Determine the (X, Y) coordinate at the center of the cell enclosing the given text.  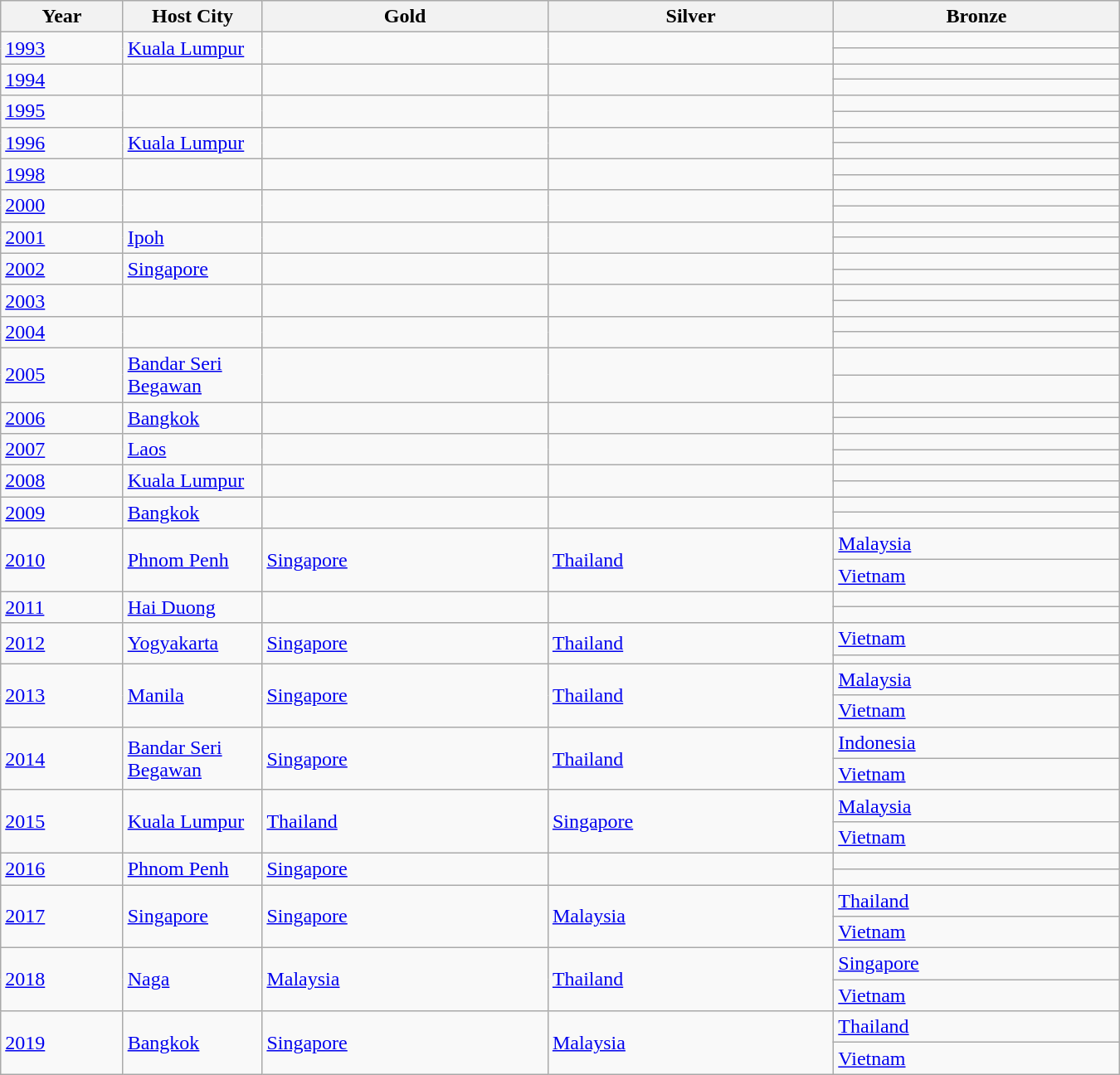
2017 (61, 916)
Ipoh (192, 237)
Host City (192, 17)
Naga (192, 980)
Yogyakarta (192, 644)
2008 (61, 481)
2015 (61, 821)
Bronze (976, 17)
2005 (61, 375)
2019 (61, 1043)
2003 (61, 300)
2006 (61, 417)
Year (61, 17)
Laos (192, 450)
2014 (61, 758)
2018 (61, 980)
1998 (61, 174)
Manila (192, 695)
2011 (61, 607)
2004 (61, 332)
2002 (61, 269)
1993 (61, 48)
2000 (61, 206)
2012 (61, 644)
1995 (61, 111)
2013 (61, 695)
2001 (61, 237)
1994 (61, 80)
Silver (690, 17)
2007 (61, 450)
Gold (405, 17)
2016 (61, 868)
Hai Duong (192, 607)
1996 (61, 143)
2010 (61, 560)
2009 (61, 513)
Indonesia (976, 742)
